From the cell containing the given text, extract its center point as (x, y) coordinate. 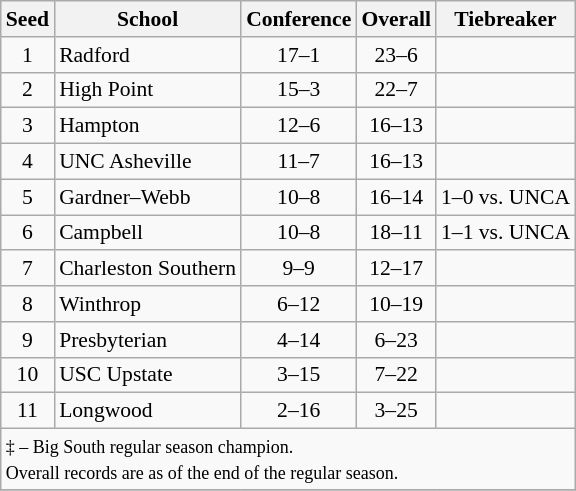
12–17 (396, 269)
11 (28, 411)
3–25 (396, 411)
15–3 (298, 90)
1 (28, 55)
3 (28, 126)
1–0 vs. UNCA (506, 197)
Tiebreaker (506, 19)
‡ – Big South regular season champion.Overall records are as of the end of the regular season. (288, 460)
17–1 (298, 55)
12–6 (298, 126)
2 (28, 90)
6–23 (396, 340)
3–15 (298, 375)
18–11 (396, 233)
11–7 (298, 162)
High Point (148, 90)
8 (28, 304)
16–14 (396, 197)
Presbyterian (148, 340)
Overall (396, 19)
School (148, 19)
USC Upstate (148, 375)
10–19 (396, 304)
4–14 (298, 340)
6 (28, 233)
10 (28, 375)
Conference (298, 19)
6–12 (298, 304)
Longwood (148, 411)
Winthrop (148, 304)
9 (28, 340)
Campbell (148, 233)
23–6 (396, 55)
22–7 (396, 90)
4 (28, 162)
1–1 vs. UNCA (506, 233)
7–22 (396, 375)
2–16 (298, 411)
UNC Asheville (148, 162)
Radford (148, 55)
Hampton (148, 126)
Gardner–Webb (148, 197)
9–9 (298, 269)
Seed (28, 19)
5 (28, 197)
Charleston Southern (148, 269)
7 (28, 269)
